Return (X, Y) of the center of cell containing provided text 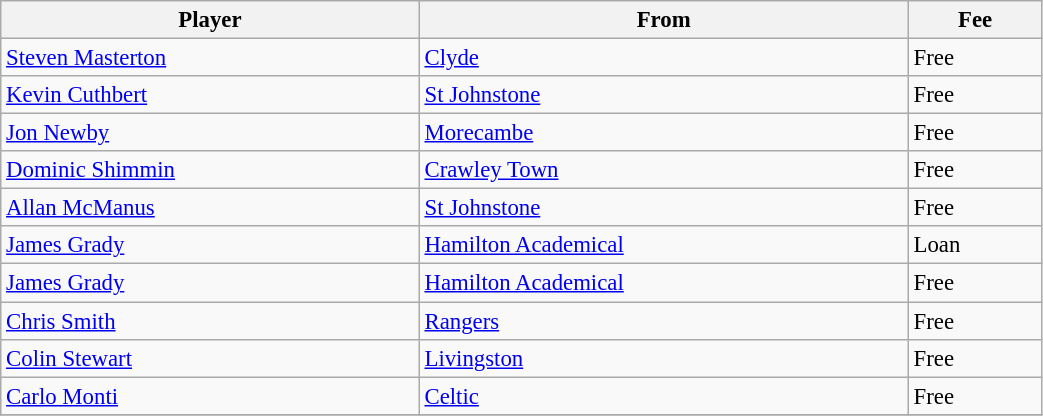
Jon Newby (210, 133)
Kevin Cuthbert (210, 95)
Loan (975, 245)
Player (210, 20)
Celtic (664, 396)
Colin Stewart (210, 358)
Crawley Town (664, 170)
Allan McManus (210, 208)
Rangers (664, 321)
Chris Smith (210, 321)
Steven Masterton (210, 58)
Livingston (664, 358)
Clyde (664, 58)
Morecambe (664, 133)
From (664, 20)
Dominic Shimmin (210, 170)
Fee (975, 20)
Carlo Monti (210, 396)
